For the text-containing cell, return its midpoint in (X, Y) coordinate format. 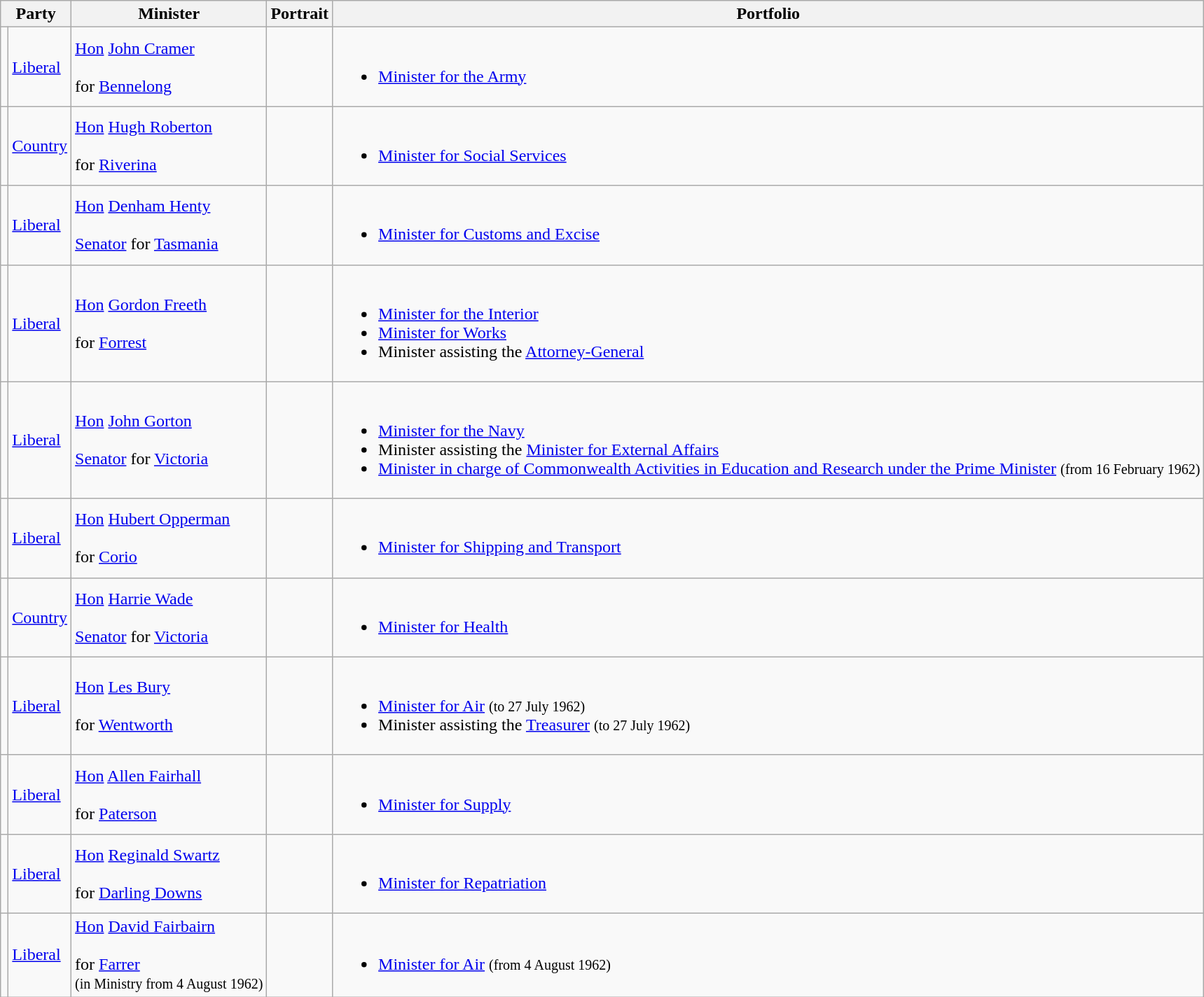
Portrait (300, 14)
Hon John Gorton Senator for Victoria (169, 440)
Hon Hubert Opperman for Corio (169, 538)
Party (36, 14)
Minister for Supply (768, 794)
Hon Gordon Freeth for Forrest (169, 323)
Hon Harrie Wade Senator for Victoria (169, 618)
Minister for Shipping and Transport (768, 538)
Hon Les Bury for Wentworth (169, 706)
Minister for Social Services (768, 146)
Minister (169, 14)
Minister for the Army (768, 67)
Minister for Health (768, 618)
Hon Hugh Roberton for Riverina (169, 146)
Hon Reginald Swartz for Darling Downs (169, 874)
Hon David Fairbairn for Farrer (in Ministry from 4 August 1962) (169, 955)
Minister for the InteriorMinister for WorksMinister assisting the Attorney-General (768, 323)
Minister for Customs and Excise (768, 225)
Hon Denham Henty Senator for Tasmania (169, 225)
Minister for Air (to 27 July 1962)Minister assisting the Treasurer (to 27 July 1962) (768, 706)
Minister for Air (from 4 August 1962) (768, 955)
Hon John Cramer for Bennelong (169, 67)
Hon Allen Fairhall for Paterson (169, 794)
Minister for Repatriation (768, 874)
Portfolio (768, 14)
